Locate the cell with the specified text and output its (x, y) center coordinate. 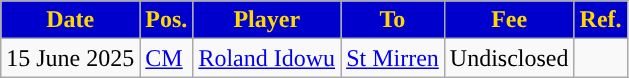
Player (267, 20)
Pos. (166, 20)
Undisclosed (509, 58)
Fee (509, 20)
St Mirren (393, 58)
Ref. (600, 20)
To (393, 20)
Roland Idowu (267, 58)
CM (166, 58)
Date (70, 20)
15 June 2025 (70, 58)
